Detect which cell encompasses the target text, then output its (x, y) center coordinate. 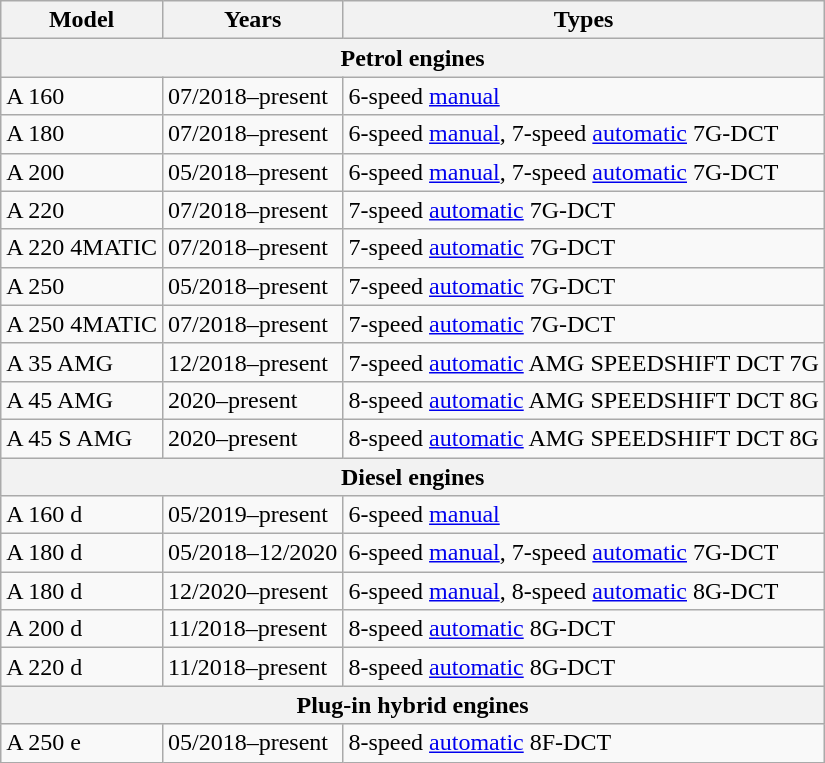
Petrol engines (413, 58)
A 45 AMG (82, 400)
A 250 4MATIC (82, 324)
Plug-in hybrid engines (413, 705)
A 220 d (82, 667)
A 35 AMG (82, 362)
A 200 (82, 172)
A 160 d (82, 515)
A 220 (82, 210)
12/2018–present (252, 362)
A 250 e (82, 743)
A 220 4MATIC (82, 248)
Model (82, 20)
A 200 d (82, 629)
7-speed automatic AMG SPEEDSHIFT DCT 7G (584, 362)
A 180 (82, 134)
Types (584, 20)
05/2018–12/2020 (252, 553)
05/2019–present (252, 515)
8-speed automatic 8F-DCT (584, 743)
A 250 (82, 286)
A 45 S AMG (82, 438)
Years (252, 20)
Diesel engines (413, 477)
6-speed manual, 8-speed automatic 8G-DCT (584, 591)
12/2020–present (252, 591)
A 160 (82, 96)
